For the text-containing cell, return its midpoint in [X, Y] coordinate format. 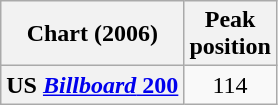
Peakposition [230, 34]
US Billboard 200 [92, 85]
Chart (2006) [92, 34]
114 [230, 85]
